Return (x, y) of the center of cell containing provided text 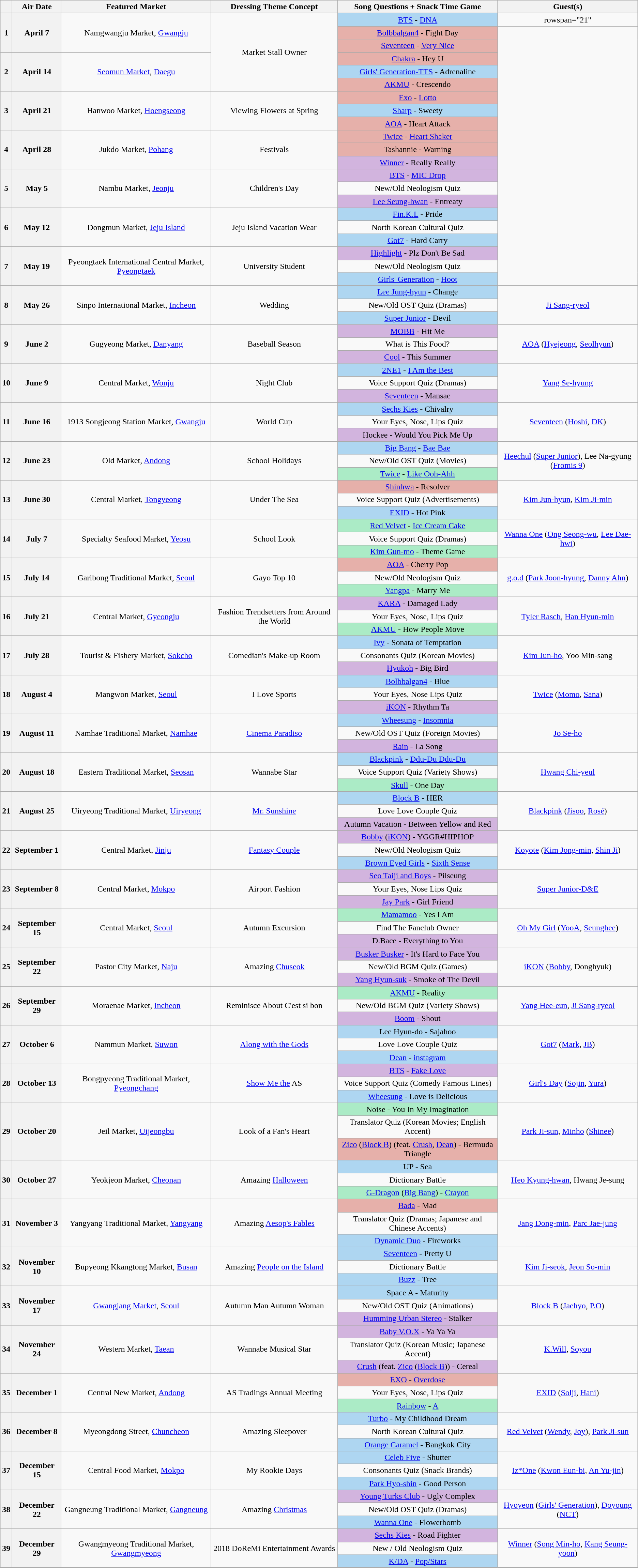
Central Market, Tongyeong (136, 500)
Jang Dong-min, Parc Jae-jung (568, 1223)
Hanwoo Market, Hoengseong (136, 110)
November 10 (37, 1267)
Find The Fanclub Owner (417, 928)
Jukdo Market, Pohang (136, 149)
Wanna One (Ong Seong-wu, Lee Dae-hwi) (568, 538)
New/Old OST Quiz (Animations) (417, 1306)
September 1 (37, 850)
Bongpyeong Traditional Market, Pyeongchang (136, 1083)
Ivy - Sonata of Temptation (417, 642)
Wanna One - Flowerbomb (417, 1522)
Girls' Generation - Hoot (417, 279)
Girl's Day (Sojin, Yura) (568, 1083)
Space A - Maturity (417, 1293)
June 2 (37, 344)
BTS - Fake Love (417, 1070)
2018 DoReMi Entertainment Awards (274, 1548)
Amazing Aesop's Fables (274, 1223)
Bolbbalgan4 - Blue (417, 681)
Namgwangju Market, Gwangju (136, 33)
Zico (Block B) (feat. Crush, Dean) - Bermuda Triangle (417, 1149)
Block B - HER (417, 798)
KARA - Damaged Lady (417, 604)
1913 Songjeong Station Market, Gwangju (136, 422)
Got7 - Hard Carry (417, 240)
Sharp - Sweety (417, 110)
Lee Jung-hyun - Change (417, 292)
Turbo - My Childhood Dream (417, 1418)
Super Junior-D&E (568, 889)
Old Market, Andong (136, 461)
What is This Food? (417, 344)
Yangyang Traditional Market, Yangyang (136, 1223)
Fin.K.L - Pride (417, 214)
Autumn Vacation - Between Yellow and Red (417, 824)
New/Old BGM Quiz (Games) (417, 966)
Sechs Kies - Road Fighter (417, 1535)
Lee Seung-hwan - Entreaty (417, 201)
Tyler Rasch, Han Hyun-min (568, 616)
AOA (Hyejeong, Seolhyun) (568, 344)
27 (6, 1045)
Crush (feat. Zico (Block B)) - Cereal (417, 1367)
September 22 (37, 966)
Show Me the AS (274, 1083)
Amazing Sleepover (274, 1431)
June 23 (37, 461)
Wedding (274, 305)
Dean - instagram (417, 1057)
3 (6, 110)
Kim Gun-mo - Theme Game (417, 551)
Iz*One (Kwon Eun-bi, An Yu-jin) (568, 1471)
Moraenae Market, Incheon (136, 1006)
November 17 (37, 1306)
4 (6, 149)
Reminisce About C'est si bon (274, 1006)
Winner (Song Min-ho, Kang Seung-yoon) (568, 1548)
Central Food Market, Mokpo (136, 1471)
Uiryeong Traditional Market, Uiryeong (136, 811)
August 25 (37, 811)
Hyoyeon (Girls' Generation), Doyoung (NCT) (568, 1509)
Orange Caramel - Bangkok City (417, 1445)
EXO - Overdose (417, 1380)
Cinema Paradiso (274, 733)
AOA - Cherry Pop (417, 564)
15 (6, 577)
Dressing Theme Concept (274, 7)
December 1 (37, 1392)
September 8 (37, 889)
Hockee - Would You Pick Me Up (417, 435)
Consonants Quiz (Korean Movies) (417, 655)
July 21 (37, 616)
Children's Day (274, 188)
School Look (274, 538)
My Rookie Days (274, 1471)
2 (6, 72)
25 (6, 966)
Wannabe Musical Star (274, 1349)
K/DA - Pop/Stars (417, 1561)
Central Market, Mokpo (136, 889)
Along with the Gods (274, 1045)
Specialty Seafood Market, Yeosu (136, 538)
Central Market, Gyeongju (136, 616)
Sechs Kies - Chivalry (417, 409)
7 (6, 266)
Fashion Trendsetters from Around the World (274, 616)
Got7 (Mark, JB) (568, 1045)
Central New Market, Andong (136, 1392)
Heo Kyung-hwan, Hwang Je-sung (568, 1179)
Tashannie - Warning (417, 149)
Market Stall Owner (274, 52)
August 18 (37, 772)
Under The Sea (274, 500)
May 19 (37, 266)
Exo - Lotto (417, 97)
Yang Se-hyung (568, 383)
November 3 (37, 1223)
Dongmun Market, Jeju Island (136, 227)
Yangpa - Marry Me (417, 591)
Humming Urban Stereo - Stalker (417, 1319)
Yeokjeon Market, Cheonan (136, 1179)
Hyukoh - Big Bird (417, 668)
18 (6, 694)
Voice Support Quiz (Advertisements) (417, 500)
July 7 (37, 538)
Twice - Heart Shaker (417, 136)
July 28 (37, 655)
26 (6, 1006)
1 (6, 33)
Mamamoo - Yes I Am (417, 915)
Amazing Halloween (274, 1179)
Twice (Momo, Sana) (568, 694)
Rainbow - A (417, 1405)
Garibong Traditional Market, Seoul (136, 577)
Bobby (iKON) - YGGR#HIPHOP (417, 837)
Celeb Five - Shutter (417, 1458)
Translator Quiz (Korean Music; Japanese Accent) (417, 1349)
UP - Sea (417, 1167)
School Holidays (274, 461)
Amazing Chuseok (274, 966)
Gayo Top 10 (274, 577)
April 7 (37, 33)
New / Old Neologism Quiz (417, 1548)
BTS - DNA (417, 20)
23 (6, 889)
Boom - Shout (417, 1019)
Highlight - Plz Don't Be Sad (417, 253)
Seventeen - Mansae (417, 396)
Night Club (274, 383)
Brown Eyed Girls - Sixth Sense (417, 863)
May 5 (37, 188)
Jeju Island Vacation Wear (274, 227)
Translator Quiz (Korean Movies; English Accent) (417, 1127)
iKON - Rhythm Ta (417, 707)
Gwangjang Market, Seoul (136, 1306)
6 (6, 227)
Jay Park - Girl Friend (417, 902)
12 (6, 461)
May 26 (37, 305)
Kim Jun-hyun, Kim Ji-min (568, 500)
Song Questions + Snack Time Game (417, 7)
Blackpink (Jisoo, Rosé) (568, 811)
39 (6, 1548)
EXID (Solji, Hani) (568, 1392)
AKMU - Crescendo (417, 85)
Pastor City Market, Naju (136, 966)
Autumn Man Autumn Woman (274, 1306)
20 (6, 772)
31 (6, 1223)
Myeongdong Street, Chuncheon (136, 1431)
July 14 (37, 577)
May 12 (37, 227)
June 9 (37, 383)
New/Old OST Quiz (Foreign Movies) (417, 733)
Translator Quiz (Dramas; Japanese and Chinese Accents) (417, 1223)
32 (6, 1267)
Voice Support Quiz (Variety Shows) (417, 772)
Baby V.O.X - Ya Ya Ya (417, 1331)
AKMU - Reality (417, 993)
September 15 (37, 928)
MOBB - Hit Me (417, 331)
Tourist & Fishery Market, Sokcho (136, 655)
Kim Ji-seok, Jeon So-min (568, 1267)
Oh My Girl (YooA, Seunghee) (568, 928)
Gwangmyeong Traditional Market, Gwangmyeong (136, 1548)
10 (6, 383)
Young Turks Club - Ugly Complex (417, 1496)
37 (6, 1471)
Dynamic Duo - Fireworks (417, 1241)
Seo Taiji and Boys - Pilseung (417, 876)
14 (6, 538)
Namhae Traditional Market, Namhae (136, 733)
30 (6, 1179)
October 13 (37, 1083)
Red Velvet (Wendy, Joy), Park Ji-sun (568, 1431)
Seventeen (Hoshi, DK) (568, 422)
April 28 (37, 149)
September 29 (37, 1006)
I Love Sports (274, 694)
June 16 (37, 422)
Jo Se-ho (568, 733)
Amazing People on the Island (274, 1267)
April 21 (37, 110)
December 29 (37, 1548)
Super Junior - Devil (417, 318)
Rain - La Song (417, 746)
11 (6, 422)
16 (6, 616)
Heechul (Super Junior), Lee Na-gyung (Fromis 9) (568, 461)
October 20 (37, 1131)
Viewing Flowers at Spring (274, 110)
Park Hyo-shin - Good Person (417, 1483)
Gugyeong Market, Danyang (136, 344)
Noise - You In My Imagination (417, 1109)
April 14 (37, 72)
5 (6, 188)
August 11 (37, 733)
Amazing Christmas (274, 1509)
33 (6, 1306)
Park Ji-sun, Minho (Shinee) (568, 1131)
Shinhwa - Resolver (417, 487)
34 (6, 1349)
October 6 (37, 1045)
Sinpo International Market, Incheon (136, 305)
Comedian's Make-up Room (274, 655)
Bupyeong Kkangtong Market, Busan (136, 1267)
June 30 (37, 500)
17 (6, 655)
Bada - Mad (417, 1205)
Western Market, Taean (136, 1349)
K.Will, Soyou (568, 1349)
8 (6, 305)
Skull - One Day (417, 785)
Yang Hyun-suk - Smoke of The Devil (417, 979)
iKON (Bobby, Donghyuk) (568, 966)
Bolbbalgan4 - Fight Day (417, 33)
December 22 (37, 1509)
Gangneung Traditional Market, Gangneung (136, 1509)
g.o.d (Park Joon-hyung, Danny Ahn) (568, 577)
University Student (274, 266)
AS Tradings Annual Meeting (274, 1392)
Festivals (274, 149)
29 (6, 1131)
Mangwon Market, Seoul (136, 694)
28 (6, 1083)
EXID - Hot Pink (417, 513)
Wheesung - Love is Delicious (417, 1096)
2NE1 - I Am the Best (417, 370)
Blackpink - Ddu-Du Ddu-Du (417, 759)
rowspan="21" (568, 20)
Winner - Really Really (417, 163)
D.Bace - Everything to You (417, 941)
Seventeen - Pretty U (417, 1254)
Jeil Market, Uijeongbu (136, 1131)
Big Bang - Bae Bae (417, 448)
December 8 (37, 1431)
AKMU - How People Move (417, 629)
Fantasy Couple (274, 850)
Yang Hee-eun, Ji Sang-ryeol (568, 1006)
Block B (Jaehyo, P.O) (568, 1306)
Seventeen - Very Nice (417, 46)
New/Old BGM Quiz (Variety Shows) (417, 1006)
Central Market, Jinju (136, 850)
Seomun Market, Daegu (136, 72)
Busker Busker - It's Hard to Face You (417, 954)
Autumn Excursion (274, 928)
Lee Hyun-do - Sajahoo (417, 1032)
December 15 (37, 1471)
Mr. Sunshine (274, 811)
World Cup (274, 422)
38 (6, 1509)
Wheesung - Insomnia (417, 720)
Chakra - Hey U (417, 59)
24 (6, 928)
13 (6, 500)
Hwang Chi-yeul (568, 772)
36 (6, 1431)
Central Market, Seoul (136, 928)
Kim Jun-ho, Yoo Min-sang (568, 655)
Koyote (Kim Jong-min, Shin Ji) (568, 850)
19 (6, 733)
Central Market, Wonju (136, 383)
Voice Support Quiz (Comedy Famous Lines) (417, 1083)
Ji Sang-ryeol (568, 305)
AOA - Heart Attack (417, 123)
August 4 (37, 694)
G-Dragon (Big Bang) - Crayon (417, 1192)
Girls' Generation-TTS - Adrenaline (417, 72)
November 24 (37, 1349)
Consonants Quiz (Snack Brands) (417, 1471)
Airport Fashion (274, 889)
Buzz - Tree (417, 1280)
Nambu Market, Jeonju (136, 188)
Baseball Season (274, 344)
Guest(s) (568, 7)
Look of a Fan's Heart (274, 1131)
Featured Market (136, 7)
Wannabe Star (274, 772)
BTS - MIC Drop (417, 176)
Air Date (37, 7)
35 (6, 1392)
22 (6, 850)
October 27 (37, 1179)
Eastern Traditional Market, Seosan (136, 772)
Pyeongtaek International Central Market, Pyeongtaek (136, 266)
9 (6, 344)
Cool - This Summer (417, 357)
Twice - Like Ooh-Ahh (417, 474)
New/Old OST Quiz (Movies) (417, 461)
21 (6, 811)
Nammun Market, Suwon (136, 1045)
Red Velvet - Ice Cream Cake (417, 526)
